Search for the cell housing the specified text and yield its (X, Y) center coordinate. 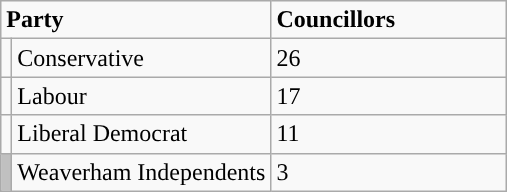
Councillors (389, 20)
11 (389, 134)
Conservative (142, 58)
Labour (142, 96)
3 (389, 172)
26 (389, 58)
Liberal Democrat (142, 134)
17 (389, 96)
Weaverham Independents (142, 172)
Party (136, 20)
